Determine the [X, Y] coordinate at the center of the cell enclosing the given text.  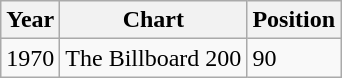
Chart [154, 20]
Position [294, 20]
90 [294, 58]
The Billboard 200 [154, 58]
1970 [30, 58]
Year [30, 20]
